Output the (x, y) coordinate of the center of the cell containing the given text.  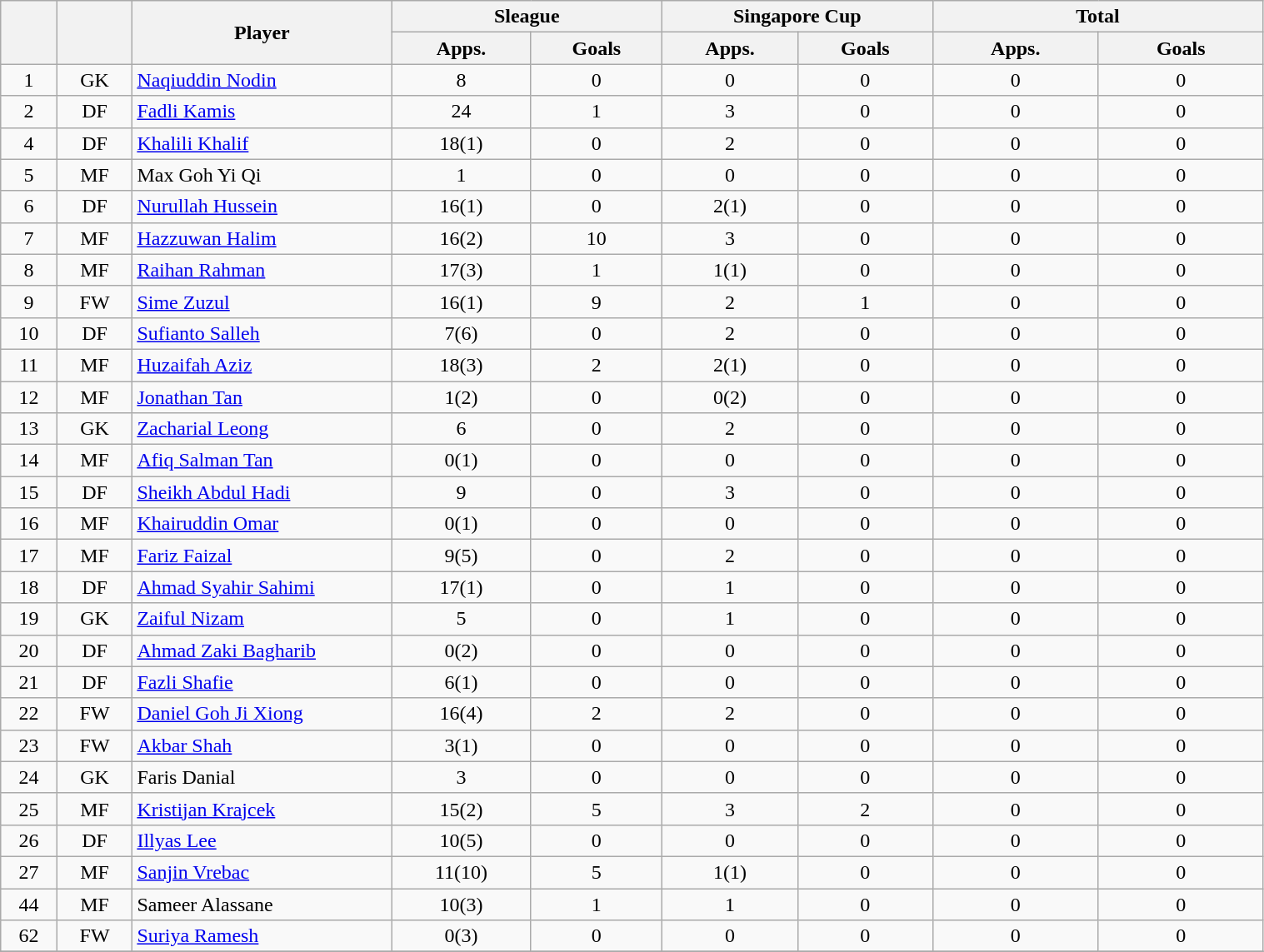
Jonathan Tan (262, 397)
11 (29, 365)
Fadli Kamis (262, 112)
Max Goh Yi Qi (262, 175)
Huzaifah Aziz (262, 365)
Khalili Khalif (262, 143)
Sheikh Abdul Hadi (262, 492)
23 (29, 745)
Suriya Ramesh (262, 936)
22 (29, 714)
0(3) (462, 936)
7 (29, 238)
4 (29, 143)
Kristijan Krajcek (262, 809)
Fariz Faizal (262, 556)
16 (29, 524)
62 (29, 936)
26 (29, 840)
Akbar Shah (262, 745)
27 (29, 872)
9(5) (462, 556)
Daniel Goh Ji Xiong (262, 714)
Khairuddin Omar (262, 524)
Sameer Alassane (262, 904)
44 (29, 904)
Afiq Salman Tan (262, 461)
16(4) (462, 714)
Player (262, 32)
1(2) (462, 397)
Ahmad Syahir Sahimi (262, 587)
Naqiuddin Nodin (262, 80)
Total (1098, 17)
Raihan Rahman (262, 270)
Zaiful Nizam (262, 619)
11(10) (462, 872)
21 (29, 682)
15(2) (462, 809)
Illyas Lee (262, 840)
Fazli Shafie (262, 682)
6(1) (462, 682)
Hazzuwan Halim (262, 238)
25 (29, 809)
14 (29, 461)
3(1) (462, 745)
Sufianto Salleh (262, 333)
16(2) (462, 238)
18 (29, 587)
Ahmad Zaki Bagharib (262, 650)
18(1) (462, 143)
Sleague (527, 17)
Sanjin Vrebac (262, 872)
Zacharial Leong (262, 429)
13 (29, 429)
Faris Danial (262, 777)
Singapore Cup (798, 17)
19 (29, 619)
15 (29, 492)
10(5) (462, 840)
10(3) (462, 904)
18(3) (462, 365)
17(1) (462, 587)
7(6) (462, 333)
20 (29, 650)
12 (29, 397)
17 (29, 556)
Sime Zuzul (262, 302)
17(3) (462, 270)
Nurullah Hussein (262, 207)
